Search for the cell housing the specified text and yield its [x, y] center coordinate. 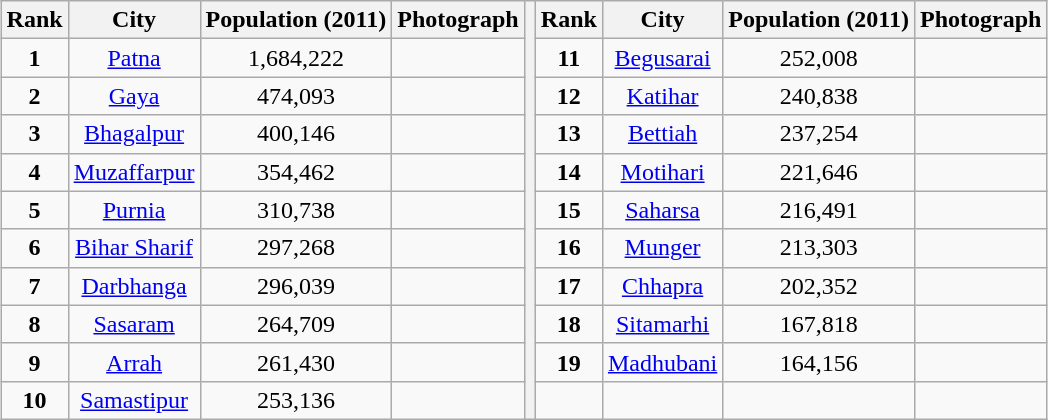
Munger [662, 248]
16 [568, 248]
221,646 [819, 172]
18 [568, 324]
3 [34, 134]
Gaya [134, 96]
14 [568, 172]
Sasaram [134, 324]
Madhubani [662, 362]
237,254 [819, 134]
354,462 [296, 172]
216,491 [819, 210]
2 [34, 96]
12 [568, 96]
19 [568, 362]
213,303 [819, 248]
400,146 [296, 134]
167,818 [819, 324]
5 [34, 210]
15 [568, 210]
202,352 [819, 286]
Arrah [134, 362]
8 [34, 324]
1,684,222 [296, 58]
296,039 [296, 286]
252,008 [819, 58]
264,709 [296, 324]
Bhagalpur [134, 134]
Patna [134, 58]
297,268 [296, 248]
253,136 [296, 400]
Bihar Sharif [134, 248]
Bettiah [662, 134]
310,738 [296, 210]
Darbhanga [134, 286]
Motihari [662, 172]
1 [34, 58]
Chhapra [662, 286]
7 [34, 286]
9 [34, 362]
4 [34, 172]
Begusarai [662, 58]
11 [568, 58]
Saharsa [662, 210]
10 [34, 400]
474,093 [296, 96]
Katihar [662, 96]
164,156 [819, 362]
6 [34, 248]
13 [568, 134]
240,838 [819, 96]
17 [568, 286]
261,430 [296, 362]
Purnia [134, 210]
Muzaffarpur [134, 172]
Sitamarhi [662, 324]
Samastipur [134, 400]
